Find where the given text appears and provide that cell's center as [X, Y] coordinate. 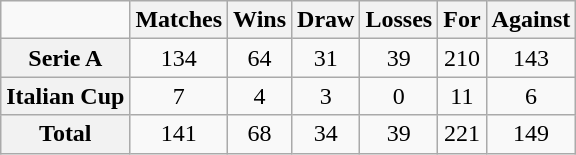
0 [399, 96]
Losses [399, 20]
Total [66, 134]
Serie A [66, 58]
149 [531, 134]
Draw [326, 20]
68 [260, 134]
221 [462, 134]
Wins [260, 20]
Matches [179, 20]
134 [179, 58]
Against [531, 20]
143 [531, 58]
64 [260, 58]
7 [179, 96]
31 [326, 58]
For [462, 20]
34 [326, 134]
210 [462, 58]
Italian Cup [66, 96]
3 [326, 96]
6 [531, 96]
141 [179, 134]
11 [462, 96]
4 [260, 96]
